For the text-containing cell, return its midpoint in (X, Y) coordinate format. 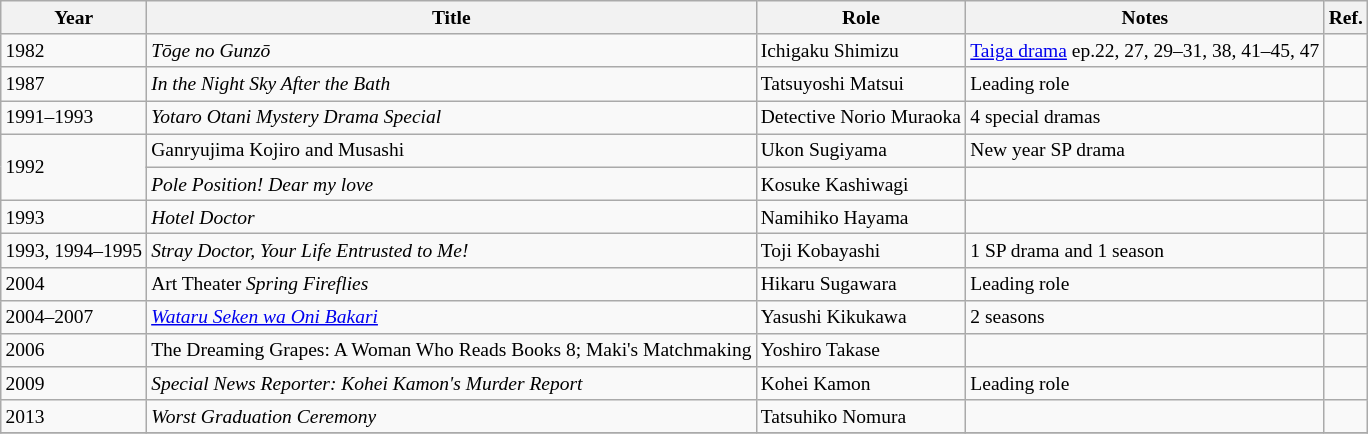
Worst Graduation Ceremony (452, 416)
2004 (74, 284)
Tatsuhiko Nomura (861, 416)
Tatsuyoshi Matsui (861, 84)
The Dreaming Grapes: A Woman Who Reads Books 8; Maki's Matchmaking (452, 350)
Ichigaku Shimizu (861, 50)
New year SP drama (1145, 150)
1987 (74, 84)
Ref. (1346, 18)
Namihiko Hayama (861, 216)
Detective Norio Muraoka (861, 118)
Yasushi Kikukawa (861, 316)
2013 (74, 416)
2 seasons (1145, 316)
1993 (74, 216)
Role (861, 18)
Art Theater Spring Fireflies (452, 284)
Stray Doctor, Your Life Entrusted to Me! (452, 250)
2004–2007 (74, 316)
1 SP drama and 1 season (1145, 250)
1992 (74, 168)
Special News Reporter: Kohei Kamon's Murder Report (452, 384)
Ukon Sugiyama (861, 150)
Yotaro Otani Mystery Drama Special (452, 118)
Year (74, 18)
Title (452, 18)
2009 (74, 384)
Hikaru Sugawara (861, 284)
2006 (74, 350)
Tōge no Gunzō (452, 50)
1982 (74, 50)
1991–1993 (74, 118)
4 special dramas (1145, 118)
Kohei Kamon (861, 384)
1993, 1994–1995 (74, 250)
Taiga drama ep.22, 27, 29–31, 38, 41–45, 47 (1145, 50)
Toji Kobayashi (861, 250)
Yoshiro Takase (861, 350)
Notes (1145, 18)
Pole Position! Dear my love (452, 184)
Ganryujima Kojiro and Musashi (452, 150)
Kosuke Kashiwagi (861, 184)
Wataru Seken wa Oni Bakari (452, 316)
Hotel Doctor (452, 216)
In the Night Sky After the Bath (452, 84)
